Locate the cell with the specified text and output its (X, Y) center coordinate. 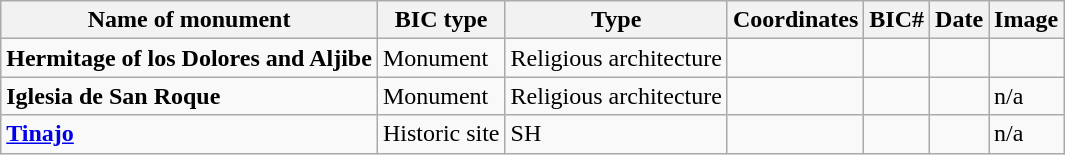
Coordinates (795, 20)
BIC type (441, 20)
BIC# (897, 20)
Hermitage of los Dolores and Aljibe (190, 58)
Type (616, 20)
Iglesia de San Roque (190, 96)
Date (960, 20)
Historic site (441, 134)
Image (1026, 20)
Tinajo (190, 134)
Name of monument (190, 20)
SH (616, 134)
